Capture the cell that displays the provided text and extract its (x, y) central coordinate. 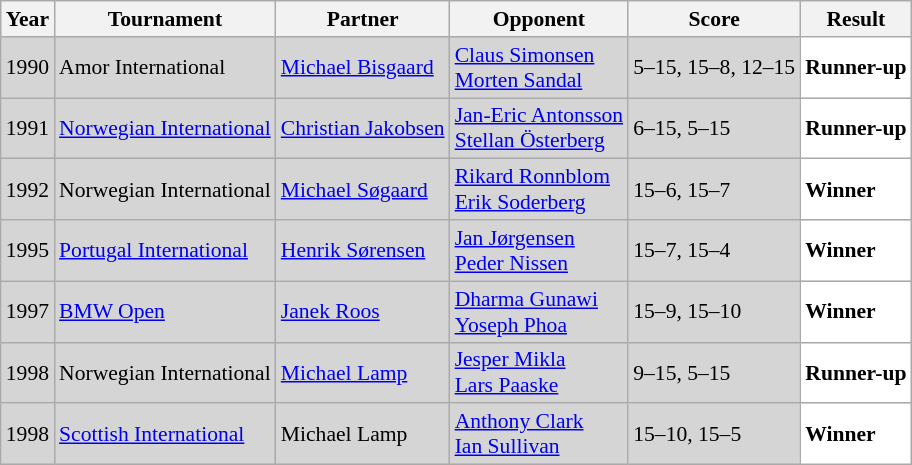
Dharma Gunawi Yoseph Phoa (540, 312)
Rikard Ronnblom Erik Soderberg (540, 190)
1995 (28, 250)
Score (714, 19)
Result (856, 19)
1991 (28, 128)
Portugal International (165, 250)
15–10, 15–5 (714, 434)
Tournament (165, 19)
1990 (28, 68)
Scottish International (165, 434)
BMW Open (165, 312)
1992 (28, 190)
Amor International (165, 68)
Michael Bisgaard (363, 68)
15–6, 15–7 (714, 190)
9–15, 5–15 (714, 372)
Henrik Sørensen (363, 250)
Jan-Eric Antonsson Stellan Österberg (540, 128)
Claus Simonsen Morten Sandal (540, 68)
6–15, 5–15 (714, 128)
15–7, 15–4 (714, 250)
Janek Roos (363, 312)
15–9, 15–10 (714, 312)
Year (28, 19)
1997 (28, 312)
Christian Jakobsen (363, 128)
Opponent (540, 19)
Jesper Mikla Lars Paaske (540, 372)
Anthony Clark Ian Sullivan (540, 434)
Michael Søgaard (363, 190)
Jan Jørgensen Peder Nissen (540, 250)
Partner (363, 19)
5–15, 15–8, 12–15 (714, 68)
